Scan for the cell matching the given text and deliver its [x, y] coordinate at center. 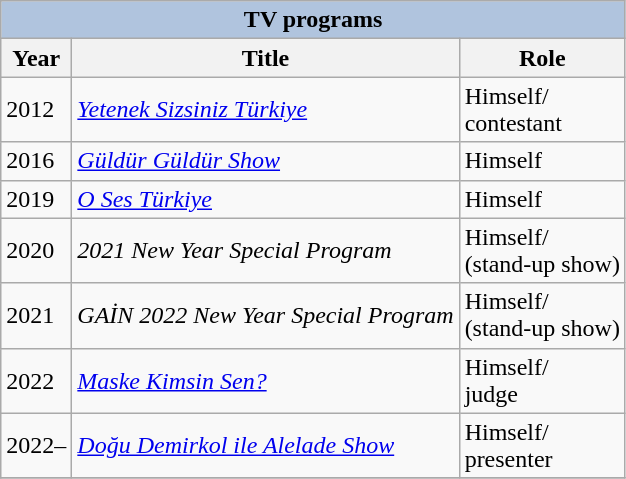
2022– [36, 446]
2022 [36, 380]
Maske Kimsin Sen? [266, 380]
Title [266, 58]
Year [36, 58]
Himself/contestant [542, 110]
GAİN 2022 New Year Special Program [266, 316]
2012 [36, 110]
2019 [36, 199]
Güldür Güldür Show [266, 161]
Yetenek Sizsiniz Türkiye [266, 110]
Himself/judge [542, 380]
2020 [36, 250]
Himself/presenter [542, 446]
Doğu Demirkol ile Alelade Show [266, 446]
2021 [36, 316]
2016 [36, 161]
2021 New Year Special Program [266, 250]
O Ses Türkiye [266, 199]
TV programs [314, 20]
Role [542, 58]
